For the text-containing cell, return its midpoint in [x, y] coordinate format. 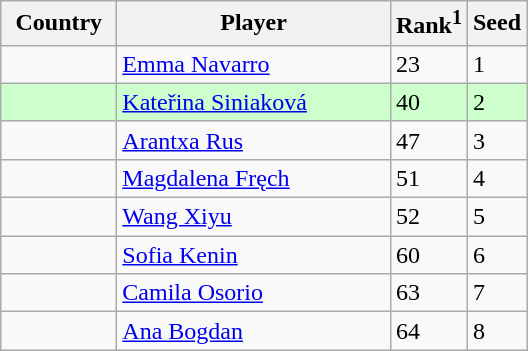
5 [496, 217]
52 [428, 217]
1 [496, 64]
60 [428, 255]
Kateřina Siniaková [254, 102]
7 [496, 293]
Wang Xiyu [254, 217]
40 [428, 102]
47 [428, 140]
51 [428, 178]
Arantxa Rus [254, 140]
64 [428, 331]
Emma Navarro [254, 64]
Magdalena Fręch [254, 178]
Ana Bogdan [254, 331]
6 [496, 255]
Country [59, 24]
3 [496, 140]
23 [428, 64]
Sofia Kenin [254, 255]
8 [496, 331]
Rank1 [428, 24]
Camila Osorio [254, 293]
Player [254, 24]
2 [496, 102]
Seed [496, 24]
63 [428, 293]
4 [496, 178]
